From the cell containing the given text, extract its center point as [x, y] coordinate. 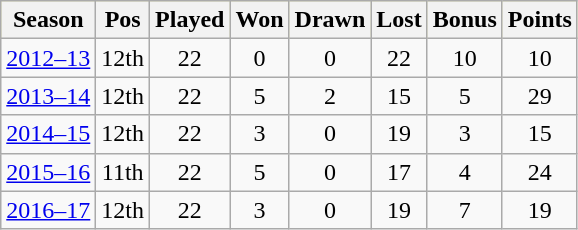
2012–13 [48, 58]
Bonus [464, 20]
7 [464, 210]
2015–16 [48, 172]
Drawn [330, 20]
Lost [399, 20]
2014–15 [48, 134]
29 [540, 96]
2016–17 [48, 210]
2 [330, 96]
Won [260, 20]
Pos [123, 20]
17 [399, 172]
11th [123, 172]
Points [540, 20]
4 [464, 172]
24 [540, 172]
2013–14 [48, 96]
Played [190, 20]
Season [48, 20]
